Identify which cell holds the provided text, then report its [X, Y] central coordinate. 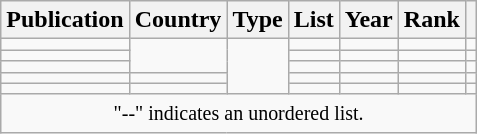
Publication [65, 20]
Year [368, 20]
List [314, 20]
Type [258, 20]
"--" indicates an unordered list. [239, 113]
Country [178, 20]
Rank [432, 20]
